Extract the [x, y] coordinate from the center of the cell holding the provided text.  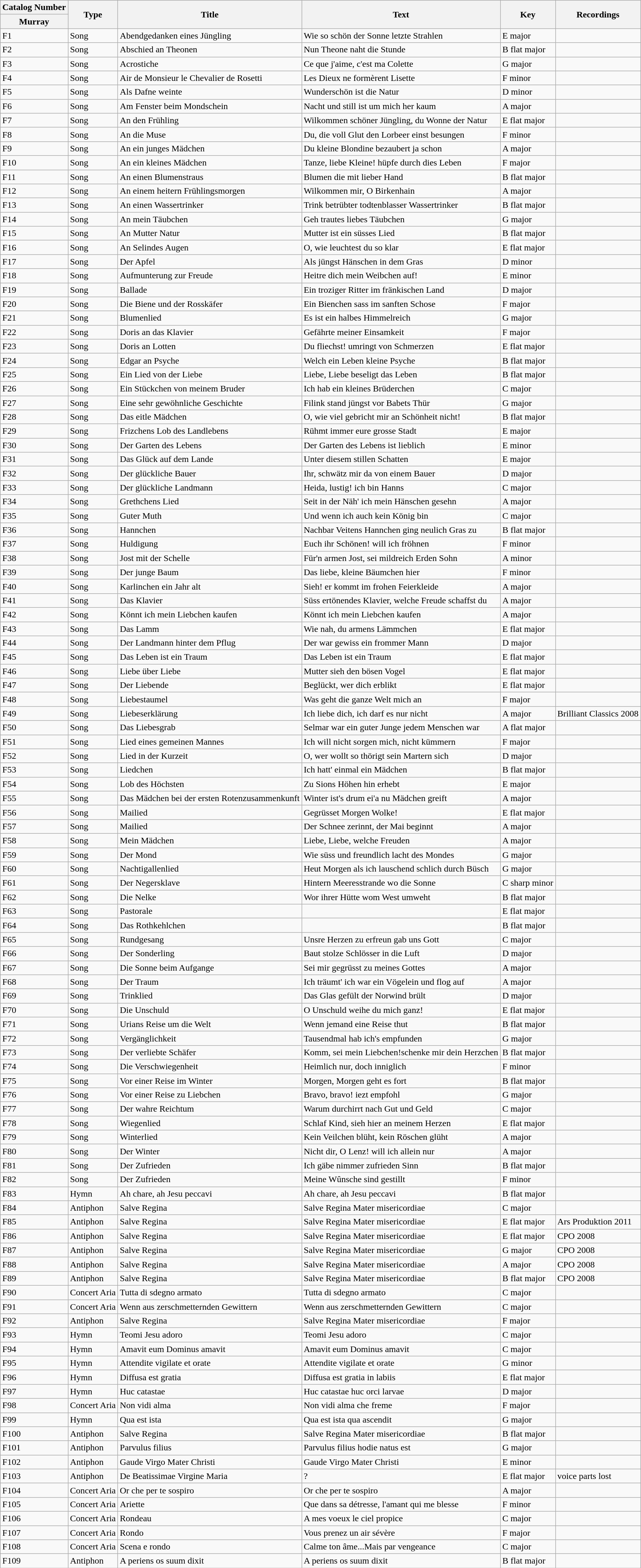
An Mutter Natur [210, 233]
Als jüngst Hänschen in dem Gras [401, 262]
Type [93, 14]
F78 [34, 1123]
F32 [34, 473]
Calme ton âme...Mais par vengeance [401, 1547]
Parvulus filius [210, 1448]
F63 [34, 911]
F48 [34, 699]
F51 [34, 742]
Lied in der Kurzeit [210, 756]
Liebestaumel [210, 699]
Der Negersklave [210, 883]
An Selindes Augen [210, 247]
Komm, sei mein Liebchen!schenke mir dein Herzchen [401, 1052]
F20 [34, 304]
F8 [34, 134]
F109 [34, 1561]
Das Lamm [210, 629]
Wie süss und freundlich lacht des Mondes [401, 854]
Edgar an Psyche [210, 360]
F4 [34, 78]
Tanze, liebe Kleine! hüpfe durch dies Leben [401, 163]
F9 [34, 148]
Rondeau [210, 1518]
Selmar war ein guter Junge jedem Menschen war [401, 728]
Tausendmal hab ich's empfunden [401, 1038]
Blumenlied [210, 318]
F85 [34, 1222]
Das Glas gefült der Norwind brült [401, 996]
Der glückliche Bauer [210, 473]
Lied eines gemeinen Mannes [210, 742]
Wie so schön der Sonne letzte Strahlen [401, 36]
Der Liebende [210, 685]
Wilkommen schöner Jüngling, du Wonne der Natur [401, 120]
Vor einer Reise zu Liebchen [210, 1095]
F10 [34, 163]
F88 [34, 1264]
F99 [34, 1420]
F67 [34, 968]
Der Traum [210, 982]
Der Apfel [210, 262]
F23 [34, 346]
F14 [34, 219]
F101 [34, 1448]
F66 [34, 954]
Eine sehr gewöhnliche Geschichte [210, 403]
Karlinchen ein Jahr alt [210, 586]
F17 [34, 262]
Seit in der Näh' ich mein Hänschen gesehn [401, 502]
F43 [34, 629]
Es ist ein halbes Himmelreich [401, 318]
Das liebe, kleine Bäumchen hier [401, 572]
An die Muse [210, 134]
Der Winter [210, 1151]
F92 [34, 1321]
F70 [34, 1010]
F12 [34, 191]
Scena e rondo [210, 1547]
Ariette [210, 1504]
F72 [34, 1038]
F38 [34, 558]
F79 [34, 1137]
Das Rothkehlchen [210, 925]
Die Sonne beim Aufgange [210, 968]
Vor einer Reise im Winter [210, 1081]
F71 [34, 1024]
F6 [34, 106]
F95 [34, 1363]
An einen Blumenstraus [210, 177]
Doris an Lotten [210, 346]
F94 [34, 1349]
F106 [34, 1518]
Das Glück auf dem Lande [210, 459]
Der war gewiss ein frommer Mann [401, 643]
F61 [34, 883]
Heimlich nur, doch inniglich [401, 1066]
Parvulus filius hodie natus est [401, 1448]
Urians Reise um die Welt [210, 1024]
Beglückt, wer dich erblikt [401, 685]
Unsre Herzen zu erfreun gab uns Gott [401, 939]
Heitre dich mein Weibchen auf! [401, 276]
F105 [34, 1504]
Filink stand jüngst vor Babets Thür [401, 403]
A flat major [528, 728]
F82 [34, 1180]
Ich hab ein kleines Brüderchen [401, 388]
Schlaf Kind, sieh hier an meinem Herzen [401, 1123]
Liebe, Liebe beseligt das Leben [401, 374]
Der junge Baum [210, 572]
Non vidi alma [210, 1405]
F49 [34, 714]
F11 [34, 177]
Liebeserklärung [210, 714]
F98 [34, 1405]
Morgen, Morgen geht es fort [401, 1081]
F68 [34, 982]
Der Garten des Lebens [210, 445]
C sharp minor [528, 883]
Gefährte meiner Einsamkeit [401, 332]
Vous prenez un air sévère [401, 1533]
Süss ertönendes Klavier, welche Freude schaffst du [401, 600]
Was geht die ganze Welt mich an [401, 699]
Das Liebesgrab [210, 728]
Mein Mädchen [210, 840]
Key [528, 14]
F42 [34, 614]
Ein troziger Ritter im fränkischen Land [401, 290]
Unter diesem stillen Schatten [401, 459]
F64 [34, 925]
Que dans sa détresse, l'amant qui me blesse [401, 1504]
Hintern Meeresstrande wo die Sonne [401, 883]
Huc catastae [210, 1391]
F39 [34, 572]
Liebe über Liebe [210, 671]
F30 [34, 445]
Ich hatt' einmal ein Mädchen [401, 770]
An mein Täubchen [210, 219]
Murray [34, 22]
Ein Lied von der Liebe [210, 374]
F75 [34, 1081]
Brilliant Classics 2008 [598, 714]
F44 [34, 643]
Die Biene und der Rosskäfer [210, 304]
Geh trautes liebes Täubchen [401, 219]
F83 [34, 1194]
O, wie viel gebricht mir an Schönheit nicht! [401, 417]
F96 [34, 1377]
F45 [34, 657]
F89 [34, 1278]
Bravo, bravo! iezt empfohl [401, 1095]
Am Fenster beim Mondschein [210, 106]
Rundgesang [210, 939]
F104 [34, 1490]
Acrostiche [210, 64]
F16 [34, 247]
Als Dafne weinte [210, 92]
F84 [34, 1208]
Ballade [210, 290]
F29 [34, 431]
Trinklied [210, 996]
Huldigung [210, 544]
O, wie leuchtest du so klar [401, 247]
Aufmunterung zur Freude [210, 276]
Frizchens Lob des Landlebens [210, 431]
F93 [34, 1335]
F41 [34, 600]
An einen Wassertrinker [210, 205]
Nun Theone naht die Stunde [401, 50]
F46 [34, 671]
Ich träumt' ich war ein Vögelein und flog auf [401, 982]
Das Mädchen bei der ersten Rotenzusammenkunft [210, 798]
Ich gäbe nimmer zufrieden Sinn [401, 1165]
F37 [34, 544]
F24 [34, 360]
Catalog Number [34, 7]
Text [401, 14]
Gegrüsset Morgen Wolke! [401, 812]
F36 [34, 530]
Meine Wûnsche sind gestillt [401, 1180]
F86 [34, 1236]
Lob des Höchsten [210, 784]
F13 [34, 205]
F47 [34, 685]
Mutter sieh den bösen Vogel [401, 671]
Der Landmann hinter dem Pflug [210, 643]
Der verliebte Schäfer [210, 1052]
Liebe, Liebe, welche Freuden [401, 840]
Zu Sions Höhen hin erhebt [401, 784]
voice parts lost [598, 1476]
Du, die voll Glut den Lorbeer einst besungen [401, 134]
Rondo [210, 1533]
Qua est ista [210, 1420]
Wie nah, du armens Lämmchen [401, 629]
F87 [34, 1250]
F107 [34, 1533]
F21 [34, 318]
Diffusa est gratia in labiis [401, 1377]
Wiegenlied [210, 1123]
Pastorale [210, 911]
Wenn jemand eine Reise thut [401, 1024]
Guter Muth [210, 516]
O Unschuld weihe du mich ganz! [401, 1010]
F28 [34, 417]
Kein Veilchen blüht, kein Röschen glüht [401, 1137]
F100 [34, 1434]
Jost mit der Schelle [210, 558]
F60 [34, 869]
F80 [34, 1151]
F55 [34, 798]
G minor [528, 1363]
F33 [34, 488]
F2 [34, 50]
Winter ist's drum ei'a nu Mädchen greift [401, 798]
F77 [34, 1109]
F25 [34, 374]
Der Garten des Lebens ist lieblich [401, 445]
Trink betrübter todtenblasser Wassertrinker [401, 205]
Abendgedanken eines Jüngling [210, 36]
Das eitle Mädchen [210, 417]
F102 [34, 1462]
A minor [528, 558]
Du fliechst! umringt von Schmerzen [401, 346]
Wilkommen mir, O Birkenhain [401, 191]
Die Nelke [210, 897]
F108 [34, 1547]
F50 [34, 728]
F34 [34, 502]
F54 [34, 784]
Du kleine Blondine bezaubert ja schon [401, 148]
Ich liebe dich, ich darf es nur nicht [401, 714]
Ein Stückchen von meinem Bruder [210, 388]
F74 [34, 1066]
Und wenn ich auch kein König bin [401, 516]
Abschied an Theonen [210, 50]
F53 [34, 770]
Recordings [598, 14]
F59 [34, 854]
Huc catastae huc orci larvae [401, 1391]
Nacht und still ist um mich her kaum [401, 106]
F19 [34, 290]
Welch ein Leben kleine Psyche [401, 360]
Wunderschön ist die Natur [401, 92]
Nachbar Veitens Hannchen ging neulich Gras zu [401, 530]
An ein junges Mädchen [210, 148]
Baut stolze Schlösser in die Luft [401, 954]
Non vidi alma che freme [401, 1405]
Für'n armen Jost, sei mildreich Erden Sohn [401, 558]
Der glückliche Landmann [210, 488]
Ce que j'aime, c'est ma Colette [401, 64]
F1 [34, 36]
Diffusa est gratia [210, 1377]
Der Schnee zerinnt, der Mai beginnt [401, 826]
Vergänglichkeit [210, 1038]
O, wer wollt so thörigt sein Martern sich [401, 756]
Nachtigallenlied [210, 869]
An einem heitern Frühlingsmorgen [210, 191]
F26 [34, 388]
Winterlied [210, 1137]
F22 [34, 332]
F69 [34, 996]
F27 [34, 403]
Die Verschwiegenheit [210, 1066]
F90 [34, 1292]
Qua est ista qua ascendit [401, 1420]
F18 [34, 276]
Blumen die mit lieber Hand [401, 177]
F15 [34, 233]
Sei mir gegrüsst zu meines Gottes [401, 968]
Der wahre Reichtum [210, 1109]
F52 [34, 756]
F62 [34, 897]
F97 [34, 1391]
Rühmt immer eure grosse Stadt [401, 431]
F76 [34, 1095]
Hannchen [210, 530]
Ihr, schwätz mir da von einem Bauer [401, 473]
Air de Monsieur le Chevalier de Rosetti [210, 78]
Sieh! er kommt im frohen Feierkleide [401, 586]
Ars Produktion 2011 [598, 1222]
An ein kleines Mädchen [210, 163]
Grethchens Lied [210, 502]
Warum durchirrt nach Gut und Geld [401, 1109]
F81 [34, 1165]
Das Klavier [210, 600]
Liedchen [210, 770]
Doris an das Klavier [210, 332]
Heut Morgen als ich lauschend schlich durch Büsch [401, 869]
F65 [34, 939]
Title [210, 14]
Les Dieux ne formèrent Lisette [401, 78]
De Beatissimae Virgine Maria [210, 1476]
F56 [34, 812]
F40 [34, 586]
Der Sonderling [210, 954]
F91 [34, 1306]
Nicht dir, O Lenz! will ich allein nur [401, 1151]
Mutter ist ein süsses Lied [401, 233]
Ich will nicht sorgen mich, nicht kümmern [401, 742]
F35 [34, 516]
F7 [34, 120]
F31 [34, 459]
Wor ihrer Hütte wom West umweht [401, 897]
Heida, lustig! ich bin Hanns [401, 488]
? [401, 1476]
F103 [34, 1476]
Die Unschuld [210, 1010]
F73 [34, 1052]
F57 [34, 826]
An den Frühling [210, 120]
Ein Bienchen sass im sanften Schose [401, 304]
A mes voeux le ciel propice [401, 1518]
F3 [34, 64]
Der Mond [210, 854]
Euch ihr Schönen! will ich fröhnen [401, 544]
F5 [34, 92]
F58 [34, 840]
